Detect which cell encompasses the target text, then output its (X, Y) center coordinate. 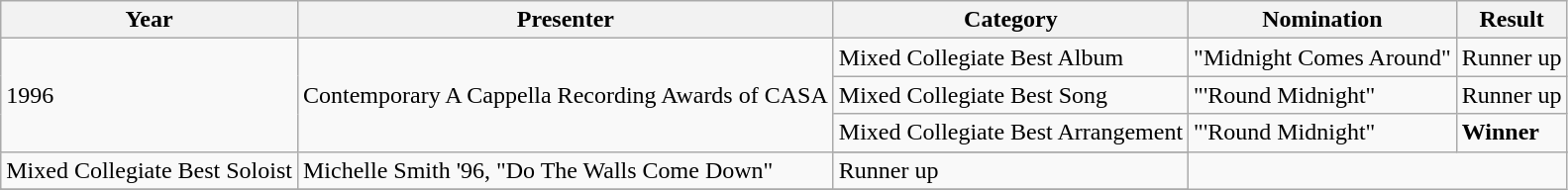
Year (150, 20)
Presenter (565, 20)
Nomination (1323, 20)
Winner (1512, 133)
Michelle Smith '96, "Do The Walls Come Down" (565, 170)
Mixed Collegiate Best Soloist (150, 170)
Result (1512, 20)
Category (1010, 20)
Mixed Collegiate Best Song (1010, 95)
Mixed Collegiate Best Arrangement (1010, 133)
Mixed Collegiate Best Album (1010, 57)
"Midnight Comes Around" (1323, 57)
1996 (150, 95)
Contemporary A Cappella Recording Awards of CASA (565, 95)
